Capture the cell that displays the provided text and extract its (X, Y) central coordinate. 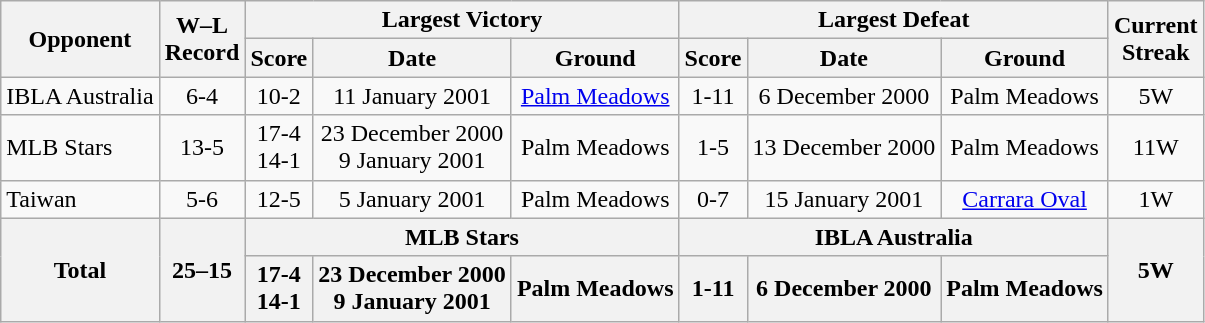
12-5 (279, 199)
11W (1156, 148)
Total (80, 270)
1-5 (713, 148)
0-7 (713, 199)
1W (1156, 199)
25–15 (202, 270)
15 January 2001 (844, 199)
Opponent (80, 39)
13 December 2000 (844, 148)
Taiwan (80, 199)
6-4 (202, 96)
W–LRecord (202, 39)
13-5 (202, 148)
Largest Defeat (894, 20)
Largest Victory (462, 20)
10-2 (279, 96)
CurrentStreak (1156, 39)
11 January 2001 (412, 96)
5 January 2001 (412, 199)
Carrara Oval (1025, 199)
5-6 (202, 199)
